For the text-containing cell, return its midpoint in (x, y) coordinate format. 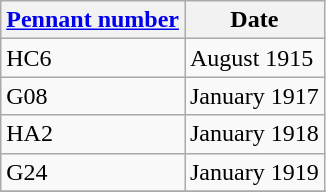
January 1918 (254, 134)
January 1917 (254, 96)
Pennant number (93, 20)
January 1919 (254, 172)
HA2 (93, 134)
HC6 (93, 58)
G08 (93, 96)
G24 (93, 172)
August 1915 (254, 58)
Date (254, 20)
